From the cell containing the given text, extract its center point as [X, Y] coordinate. 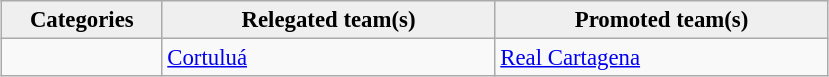
Cortuluá [328, 57]
Categories [82, 20]
Promoted team(s) [662, 20]
Relegated team(s) [328, 20]
Real Cartagena [662, 57]
